Pinpoint the cell where the given text exists, returning its [X, Y] midpoint coordinate. 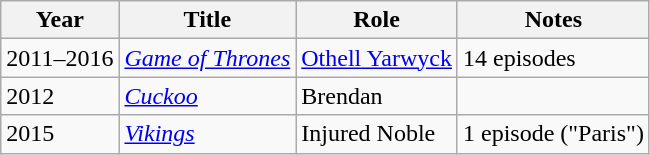
2012 [60, 96]
Othell Yarwyck [377, 58]
Role [377, 20]
Game of Thrones [208, 58]
2015 [60, 134]
Vikings [208, 134]
Cuckoo [208, 96]
1 episode ("Paris") [553, 134]
Brendan [377, 96]
Injured Noble [377, 134]
14 episodes [553, 58]
Year [60, 20]
Title [208, 20]
2011–2016 [60, 58]
Notes [553, 20]
